Detect which cell encompasses the target text, then output its [x, y] center coordinate. 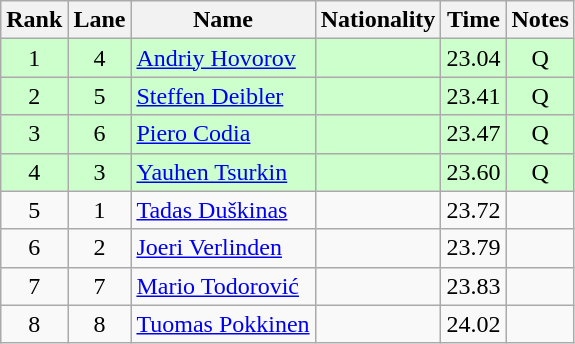
Andriy Hovorov [223, 58]
Yauhen Tsurkin [223, 172]
23.79 [474, 248]
23.04 [474, 58]
Tuomas Pokkinen [223, 324]
Steffen Deibler [223, 96]
Time [474, 20]
Joeri Verlinden [223, 248]
Piero Codia [223, 134]
Lane [100, 20]
24.02 [474, 324]
23.47 [474, 134]
23.41 [474, 96]
Notes [540, 20]
Rank [34, 20]
23.83 [474, 286]
Nationality [378, 20]
Tadas Duškinas [223, 210]
Mario Todorović [223, 286]
23.72 [474, 210]
Name [223, 20]
23.60 [474, 172]
